Capture the cell that displays the provided text and extract its [x, y] central coordinate. 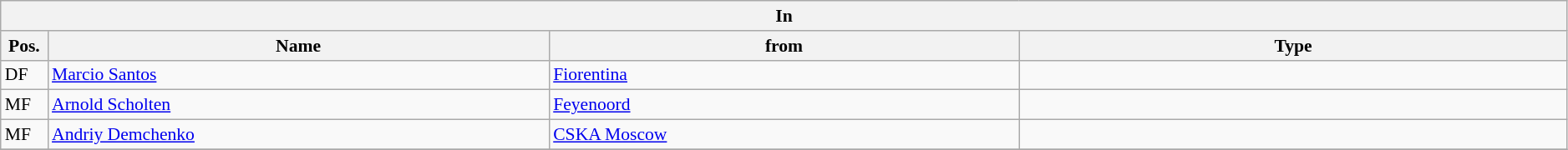
Arnold Scholten [298, 105]
Feyenoord [784, 105]
Pos. [24, 46]
Name [298, 46]
Type [1293, 46]
DF [24, 75]
Fiorentina [784, 75]
In [784, 16]
CSKA Moscow [784, 135]
Andriy Demchenko [298, 135]
Marcio Santos [298, 75]
from [784, 46]
